Capture the cell that displays the provided text and extract its [x, y] central coordinate. 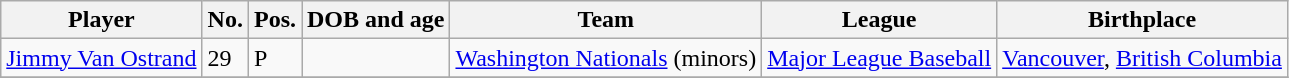
Major League Baseball [880, 58]
Pos. [274, 20]
Washington Nationals (minors) [606, 58]
29 [225, 58]
Player [102, 20]
League [880, 20]
No. [225, 20]
Team [606, 20]
DOB and age [376, 20]
P [274, 58]
Vancouver, British Columbia [1142, 58]
Jimmy Van Ostrand [102, 58]
Birthplace [1142, 20]
